From the cell containing the given text, extract its center point as (X, Y) coordinate. 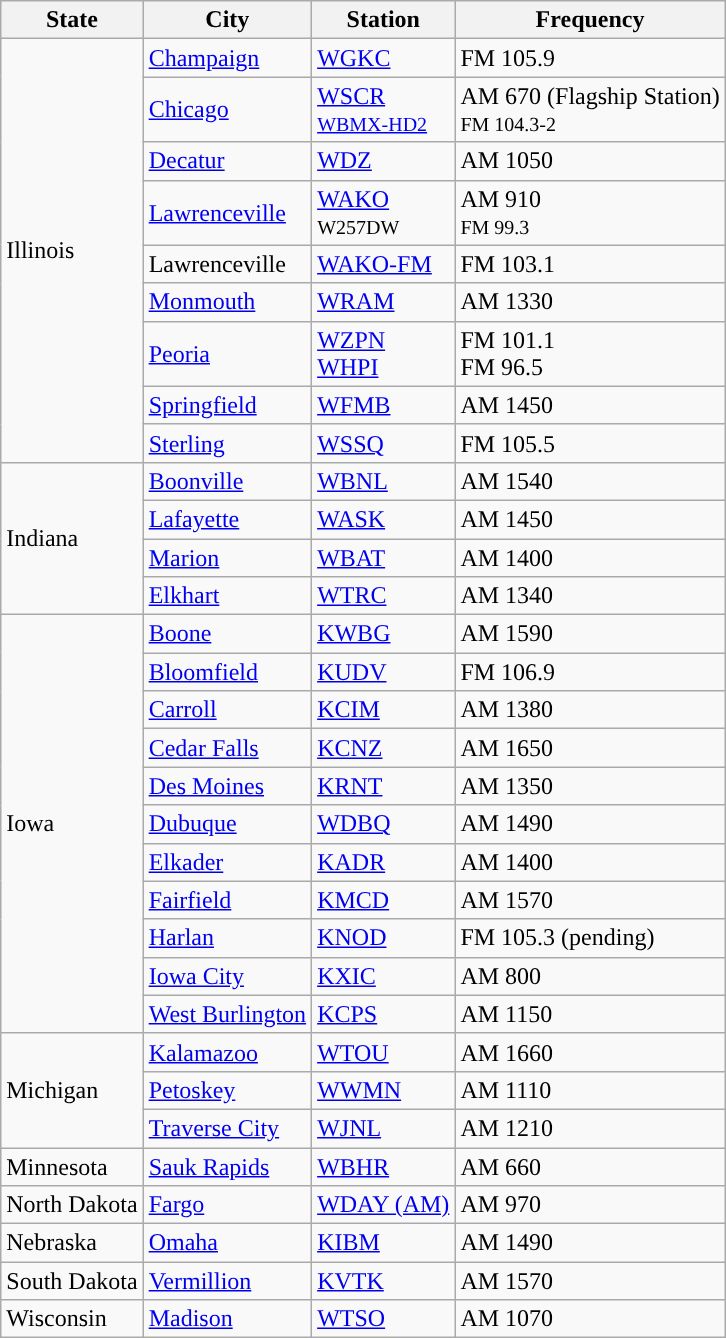
FM 101.1FM 96.5 (590, 354)
WASK (384, 519)
WAKO-FM (384, 264)
WJNL (384, 1128)
Chicago (227, 110)
AM 670 (Flagship Station)FM 104.3-2 (590, 110)
AM 1070 (590, 1319)
Dubuque (227, 824)
WGKC (384, 58)
Wisconsin (72, 1319)
Minnesota (72, 1167)
Kalamazoo (227, 1052)
WFMB (384, 405)
Harlan (227, 938)
KIBM (384, 1243)
Illinois (72, 251)
FM 105.5 (590, 443)
Boone (227, 634)
Sterling (227, 443)
AM 1540 (590, 481)
Carroll (227, 710)
Peoria (227, 354)
WSSQ (384, 443)
Traverse City (227, 1128)
WDAY (AM) (384, 1205)
WRAM (384, 302)
Omaha (227, 1243)
Boonville (227, 481)
KWBG (384, 634)
Fargo (227, 1205)
Cedar Falls (227, 748)
AM 1050 (590, 161)
WDBQ (384, 824)
WWMN (384, 1090)
AM 1340 (590, 596)
WBHR (384, 1167)
West Burlington (227, 1014)
WZPNWHPI (384, 354)
KVTK (384, 1281)
AM 1150 (590, 1014)
FM 103.1 (590, 264)
KCNZ (384, 748)
Indiana (72, 538)
Elkader (227, 862)
KADR (384, 862)
AM 910FM 99.3 (590, 212)
South Dakota (72, 1281)
AM 1590 (590, 634)
KMCD (384, 900)
WBNL (384, 481)
KXIC (384, 976)
AM 1110 (590, 1090)
AM 1330 (590, 302)
Springfield (227, 405)
WTSO (384, 1319)
Petoskey (227, 1090)
WSCRWBMX-HD2 (384, 110)
Michigan (72, 1090)
City (227, 20)
Nebraska (72, 1243)
Decatur (227, 161)
FM 105.9 (590, 58)
Iowa (72, 824)
WTRC (384, 596)
KCPS (384, 1014)
Lafayette (227, 519)
Bloomfield (227, 672)
Frequency (590, 20)
AM 800 (590, 976)
KUDV (384, 672)
AM 1210 (590, 1128)
AM 970 (590, 1205)
State (72, 20)
Marion (227, 557)
AM 1660 (590, 1052)
Fairfield (227, 900)
FM 105.3 (pending) (590, 938)
North Dakota (72, 1205)
WDZ (384, 161)
FM 106.9 (590, 672)
Sauk Rapids (227, 1167)
WTOU (384, 1052)
KCIM (384, 710)
AM 1350 (590, 786)
Elkhart (227, 596)
WBAT (384, 557)
AM 1380 (590, 710)
Madison (227, 1319)
AM 660 (590, 1167)
AM 1650 (590, 748)
KRNT (384, 786)
Iowa City (227, 976)
Station (384, 20)
Monmouth (227, 302)
Des Moines (227, 786)
Vermillion (227, 1281)
WAKOW257DW (384, 212)
KNOD (384, 938)
Champaign (227, 58)
